For the text-containing cell, return its midpoint in (x, y) coordinate format. 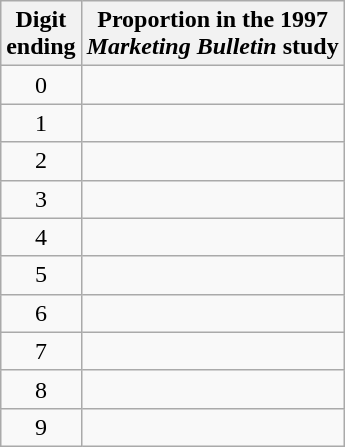
2 (41, 161)
7 (41, 351)
8 (41, 389)
0 (41, 85)
3 (41, 199)
Digitending (41, 34)
6 (41, 313)
Proportion in the 1997Marketing Bulletin study (212, 34)
9 (41, 427)
1 (41, 123)
5 (41, 275)
4 (41, 237)
